Output the [X, Y] coordinate of the center of the cell containing the given text.  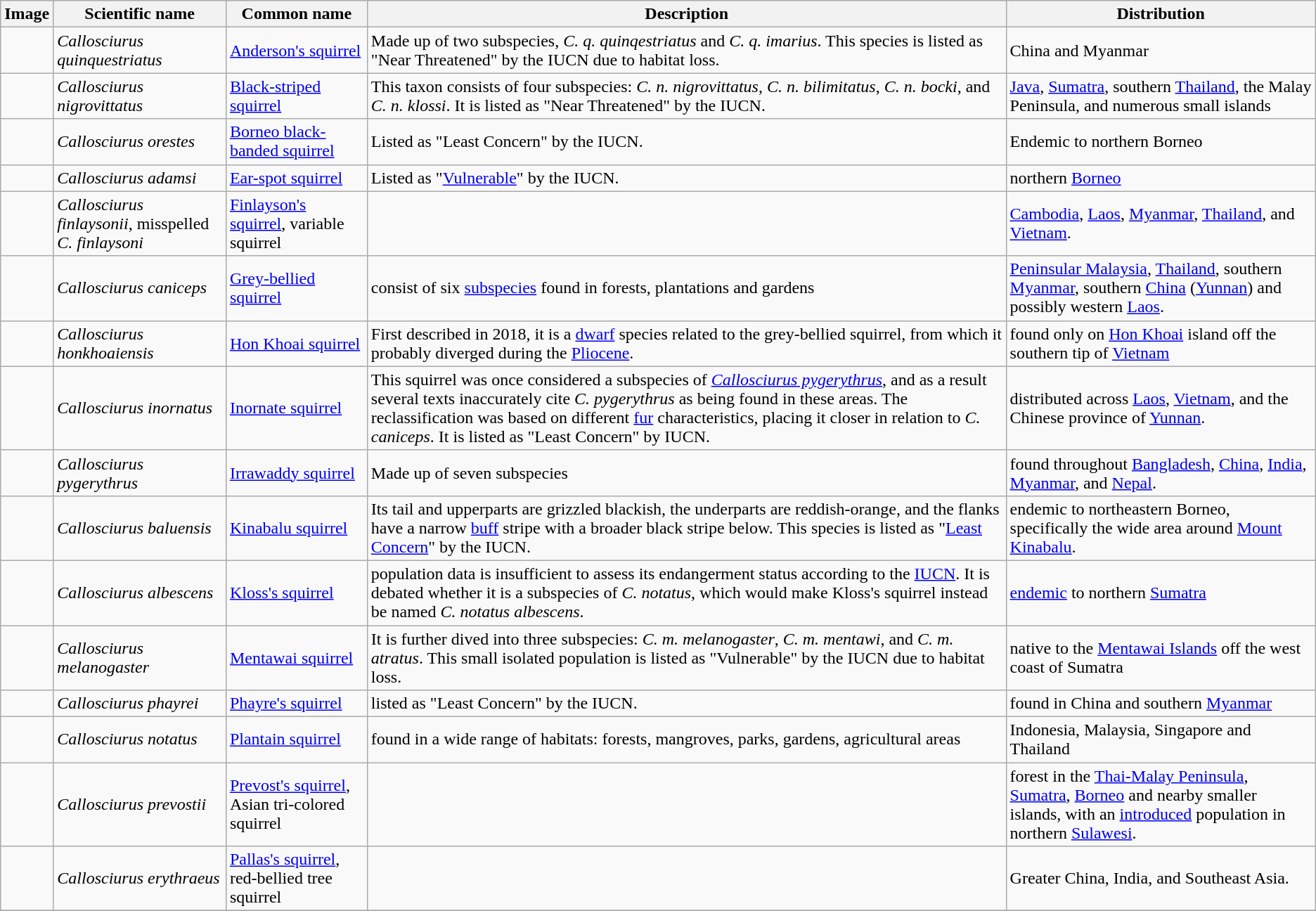
China and Myanmar [1161, 51]
Pallas's squirrel, red-bellied tree squirrel [297, 879]
found in a wide range of habitats: forests, mangroves, parks, gardens, agricultural areas [686, 739]
Finlayson's squirrel, variable squirrel [297, 224]
endemic to northern Sumatra [1161, 593]
found in China and southern Myanmar [1161, 704]
native to the Mentawai Islands off the west coast of Sumatra [1161, 658]
Description [686, 14]
Common name [297, 14]
Java, Sumatra, southern Thailand, the Malay Peninsula, and numerous small islands [1161, 96]
Made up of two subspecies, C. q. quinqestriatus and C. q. imarius. This species is listed as "Near Threatened" by the IUCN due to habitat loss. [686, 51]
found only on Hon Khoai island off the southern tip of Vietnam [1161, 343]
Prevost's squirrel, Asian tri-colored squirrel [297, 804]
Distribution [1161, 14]
consist of six subspecies found in forests, plantations and gardens [686, 288]
Indonesia, Malaysia, Singapore and Thailand [1161, 739]
Scientific name [140, 14]
Plantain squirrel [297, 739]
Borneo black-banded squirrel [297, 142]
Callosciurus finlaysonii, misspelled C. finlaysoni [140, 224]
Callosciurus quinquestriatus [140, 51]
Callosciurus phayrei [140, 704]
Made up of seven subspecies [686, 472]
Mentawai squirrel [297, 658]
Callosciurus melanogaster [140, 658]
Listed as "Vulnerable" by the IUCN. [686, 178]
Grey-bellied squirrel [297, 288]
found throughout Bangladesh, China, India, Myanmar, and Nepal. [1161, 472]
Callosciurus notatus [140, 739]
Callosciurus albescens [140, 593]
First described in 2018, it is a dwarf species related to the grey-bellied squirrel, from which it probably diverged during the Pliocene. [686, 343]
Phayre's squirrel [297, 704]
Hon Khoai squirrel [297, 343]
Cambodia, Laos, Myanmar, Thailand, and Vietnam. [1161, 224]
Kloss's squirrel [297, 593]
Greater China, India, and Southeast Asia. [1161, 879]
Image [27, 14]
Callosciurus adamsi [140, 178]
Inornate squirrel [297, 408]
Callosciurus inornatus [140, 408]
Anderson's squirrel [297, 51]
northern Borneo [1161, 178]
Ear-spot squirrel [297, 178]
listed as "Least Concern" by the IUCN. [686, 704]
Callosciurus baluensis [140, 528]
Callosciurus pygerythrus [140, 472]
forest in the Thai-Malay Peninsula, Sumatra, Borneo and nearby smaller islands, with an introduced population in northern Sulawesi. [1161, 804]
Kinabalu squirrel [297, 528]
Peninsular Malaysia, Thailand, southern Myanmar, southern China (Yunnan) and possibly western Laos. [1161, 288]
Irrawaddy squirrel [297, 472]
Listed as "Least Concern" by the IUCN. [686, 142]
endemic to northeastern Borneo, specifically the wide area around Mount Kinabalu. [1161, 528]
Endemic to northern Borneo [1161, 142]
Black-striped squirrel [297, 96]
Callosciurus orestes [140, 142]
Callosciurus prevostii [140, 804]
Callosciurus caniceps [140, 288]
distributed across Laos, Vietnam, and the Chinese province of Yunnan. [1161, 408]
Callosciurus honkhoaiensis [140, 343]
Callosciurus nigrovittatus [140, 96]
Callosciurus erythraeus [140, 879]
